Determine the (x, y) coordinate at the center of the cell enclosing the given text.  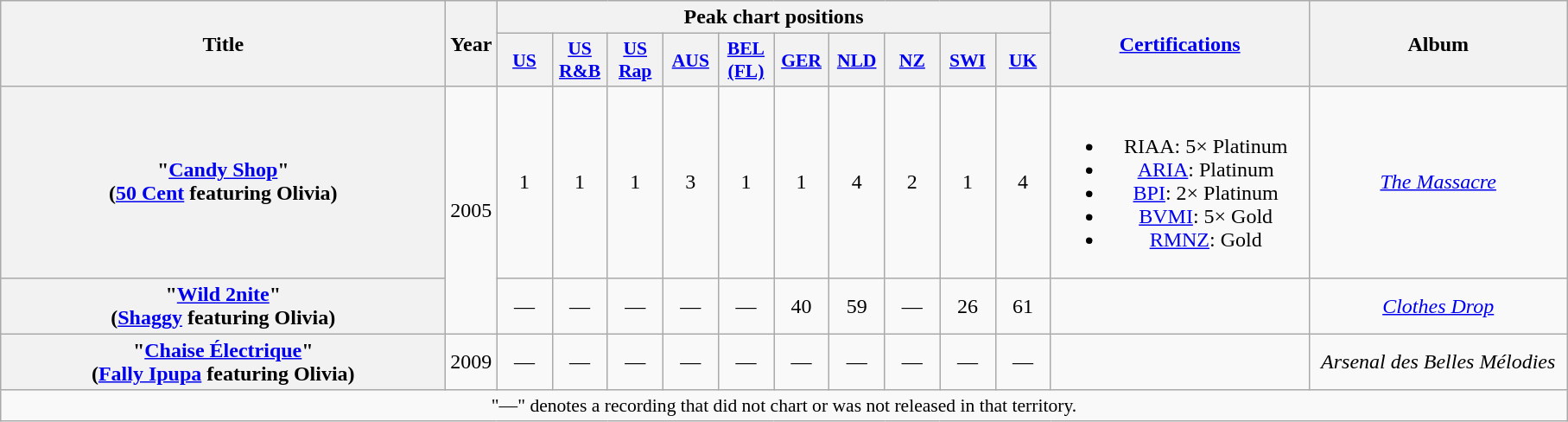
2009 (472, 361)
USRap (635, 61)
Clothes Drop (1438, 306)
NZ (912, 61)
Certifications (1180, 43)
Title (223, 43)
US (524, 61)
Year (472, 43)
The Massacre (1438, 182)
GER (802, 61)
59 (857, 306)
RIAA: 5× PlatinumARIA: PlatinumBPI: 2× PlatinumBVMI: 5× GoldRMNZ: Gold (1180, 182)
Album (1438, 43)
AUS (690, 61)
40 (802, 306)
"Candy Shop"(50 Cent featuring Olivia) (223, 182)
USR&B (580, 61)
NLD (857, 61)
2005 (472, 210)
"Chaise Électrique"(Fally Ipupa featuring Olivia) (223, 361)
SWI (968, 61)
UK (1023, 61)
"Wild 2nite"(Shaggy featuring Olivia) (223, 306)
BEL(FL) (746, 61)
"—" denotes a recording that did not chart or was not released in that territory. (784, 406)
3 (690, 182)
2 (912, 182)
61 (1023, 306)
Arsenal des Belles Mélodies (1438, 361)
Peak chart positions (774, 17)
26 (968, 306)
